Extract the (x, y) coordinate from the center of the cell holding the provided text.  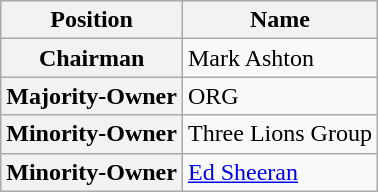
Position (92, 20)
Chairman (92, 58)
Ed Sheeran (280, 172)
Majority-Owner (92, 96)
ORG (280, 96)
Mark Ashton (280, 58)
Name (280, 20)
Three Lions Group (280, 134)
